Extract the (X, Y) coordinate from the center of the cell holding the provided text.  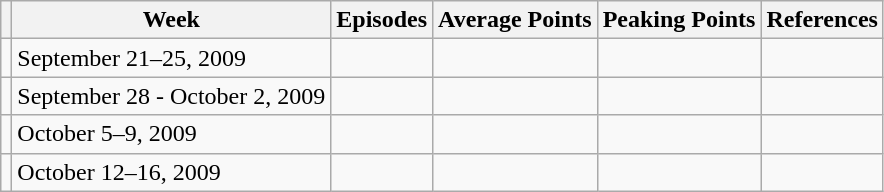
September 21–25, 2009 (172, 58)
Episodes (382, 20)
Peaking Points (679, 20)
October 5–9, 2009 (172, 134)
References (822, 20)
September 28 - October 2, 2009 (172, 96)
Average Points (516, 20)
Week (172, 20)
October 12–16, 2009 (172, 172)
